Locate the cell with the specified text and output its (X, Y) center coordinate. 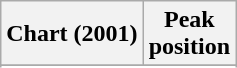
Chart (2001) (72, 34)
Peakposition (189, 34)
